Detect which cell encompasses the target text, then output its (x, y) center coordinate. 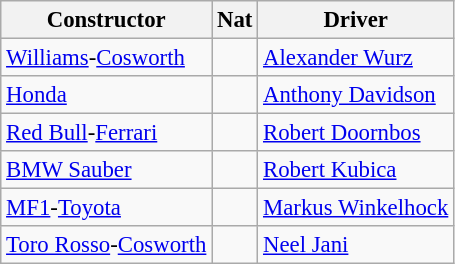
MF1-Toyota (106, 208)
Constructor (106, 20)
Neel Jani (356, 245)
Robert Doornbos (356, 133)
Nat (235, 20)
Red Bull-Ferrari (106, 133)
Williams-Cosworth (106, 58)
Toro Rosso-Cosworth (106, 245)
Driver (356, 20)
Honda (106, 95)
Alexander Wurz (356, 58)
Anthony Davidson (356, 95)
Robert Kubica (356, 170)
BMW Sauber (106, 170)
Markus Winkelhock (356, 208)
